Locate the cell with the specified text and output its (X, Y) center coordinate. 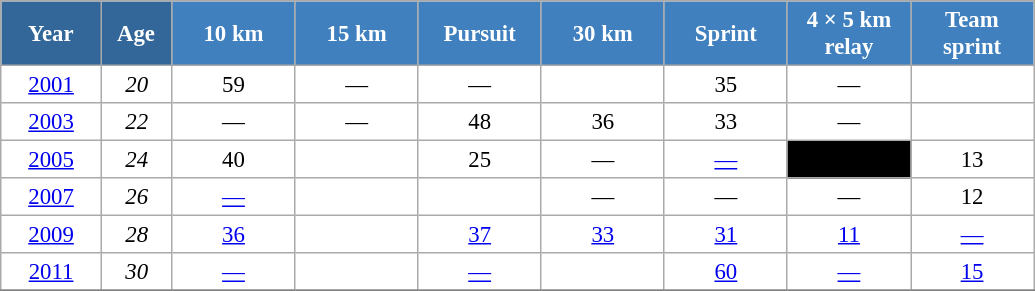
2003 (52, 122)
10 km (234, 34)
25 (480, 160)
Year (52, 34)
59 (234, 85)
30 km (602, 34)
Sprint (726, 34)
12 (972, 197)
20 (136, 85)
26 (136, 197)
40 (234, 160)
24 (136, 160)
35 (726, 85)
22 (136, 122)
Team sprint (972, 34)
2007 (52, 197)
37 (480, 235)
48 (480, 122)
2009 (52, 235)
28 (136, 235)
Age (136, 34)
15 km (356, 34)
31 (726, 235)
2001 (52, 85)
11 (848, 235)
13 (972, 160)
Pursuit (480, 34)
2005 (52, 160)
4 × 5 km relay (848, 34)
